Extract the [X, Y] coordinate from the center of the cell holding the provided text.  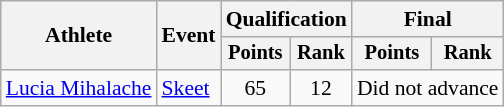
Athlete [79, 36]
Did not advance [428, 88]
Skeet [189, 88]
12 [321, 88]
Qualification [286, 19]
Event [189, 36]
Final [428, 19]
65 [256, 88]
Lucia Mihalache [79, 88]
